Pinpoint the cell where the given text exists, returning its [x, y] midpoint coordinate. 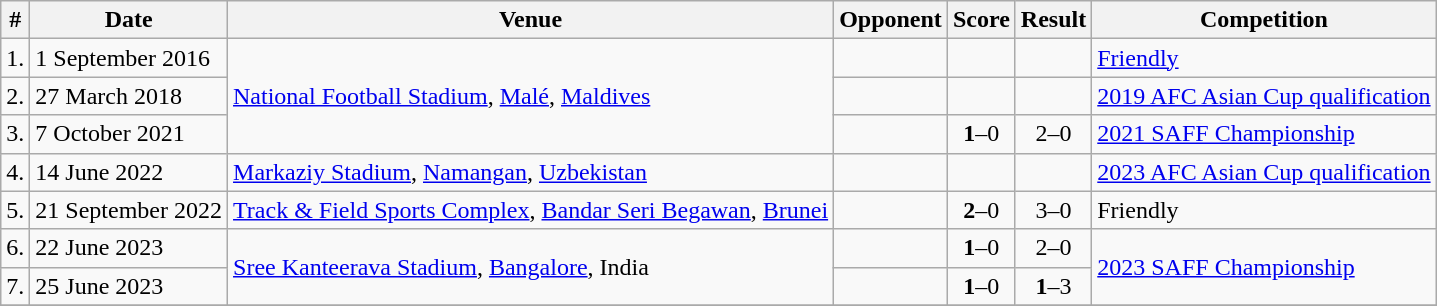
2. [16, 96]
2021 SAFF Championship [1264, 134]
Result [1053, 20]
Sree Kanteerava Stadium, Bangalore, India [531, 267]
7. [16, 286]
7 October 2021 [129, 134]
25 June 2023 [129, 286]
# [16, 20]
1 September 2016 [129, 58]
2023 SAFF Championship [1264, 267]
4. [16, 172]
22 June 2023 [129, 248]
3. [16, 134]
Markaziy Stadium, Namangan, Uzbekistan [531, 172]
1–3 [1053, 286]
Track & Field Sports Complex, Bandar Seri Begawan, Brunei [531, 210]
Venue [531, 20]
14 June 2022 [129, 172]
21 September 2022 [129, 210]
National Football Stadium, Malé, Maldives [531, 96]
2023 AFC Asian Cup qualification [1264, 172]
27 March 2018 [129, 96]
1. [16, 58]
2019 AFC Asian Cup qualification [1264, 96]
Opponent [891, 20]
Competition [1264, 20]
3–0 [1053, 210]
6. [16, 248]
Score [981, 20]
Date [129, 20]
5. [16, 210]
